Extract the (X, Y) coordinate from the center of the cell holding the provided text.  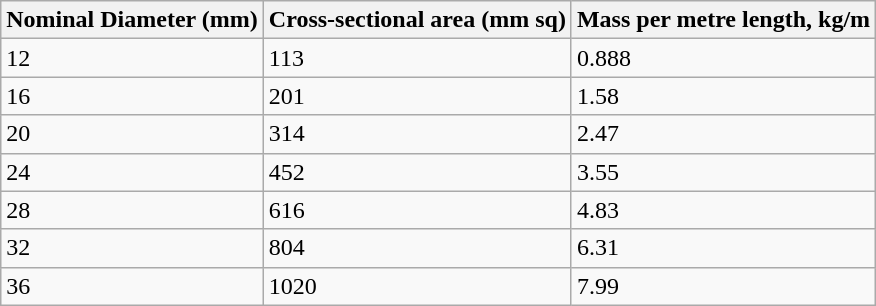
1020 (417, 286)
Mass per metre length, kg/m (723, 20)
12 (132, 58)
616 (417, 210)
314 (417, 134)
452 (417, 172)
0.888 (723, 58)
24 (132, 172)
Nominal Diameter (mm) (132, 20)
1.58 (723, 96)
16 (132, 96)
804 (417, 248)
Cross-sectional area (mm sq) (417, 20)
3.55 (723, 172)
6.31 (723, 248)
2.47 (723, 134)
7.99 (723, 286)
113 (417, 58)
20 (132, 134)
4.83 (723, 210)
36 (132, 286)
32 (132, 248)
201 (417, 96)
28 (132, 210)
